Capture the cell that displays the provided text and extract its [X, Y] central coordinate. 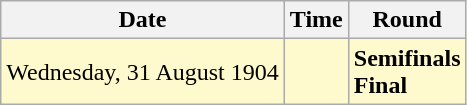
Time [316, 20]
Date [143, 20]
SemifinalsFinal [407, 72]
Round [407, 20]
Wednesday, 31 August 1904 [143, 72]
